Locate the cell with the specified text and output its (X, Y) center coordinate. 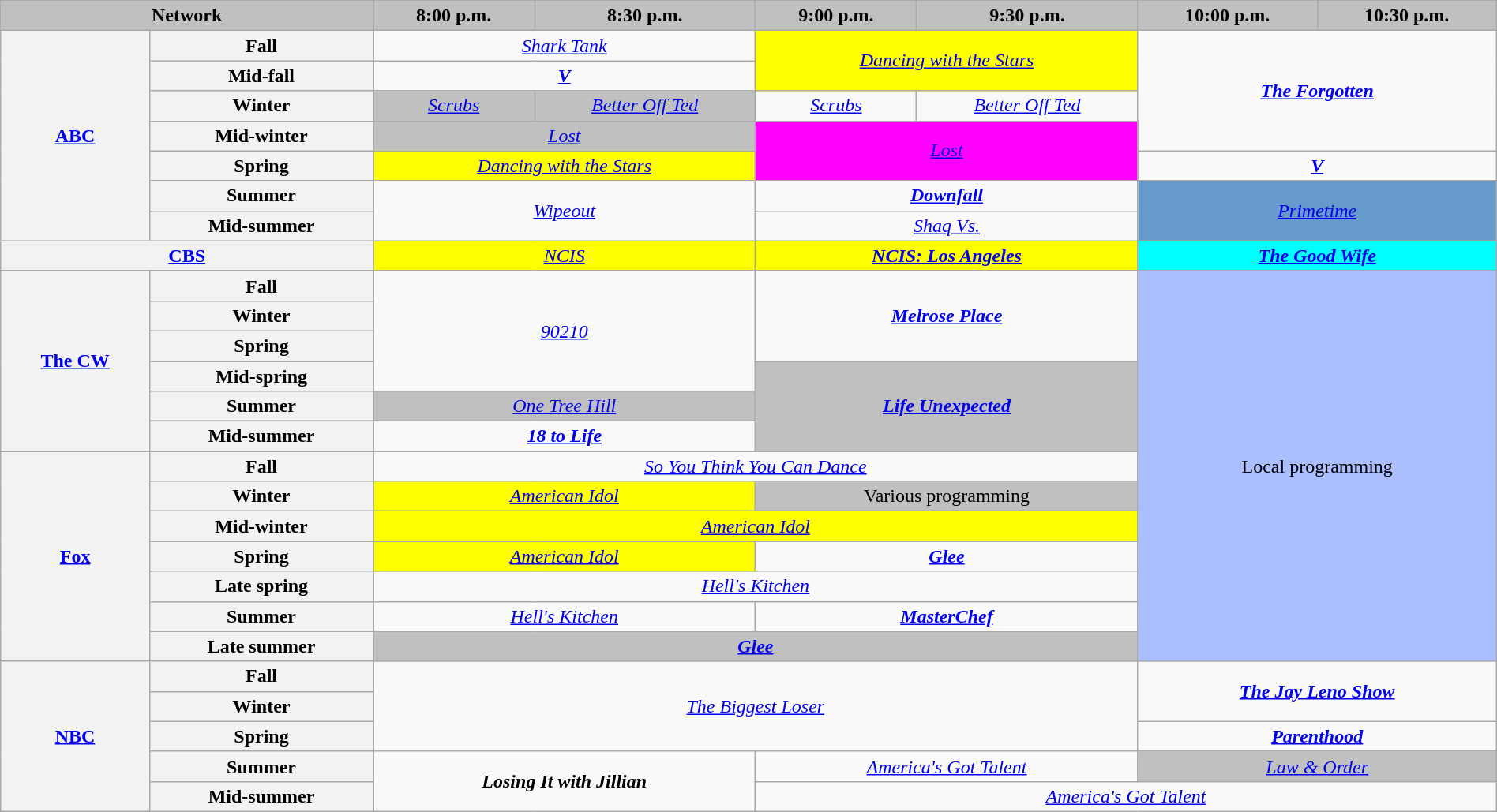
The Jay Leno Show (1317, 691)
8:30 p.m. (645, 16)
Life Unexpected (947, 406)
Network (187, 16)
Melrose Place (947, 316)
Losing It with Jillian (565, 781)
Local programming (1317, 466)
Law & Order (1317, 766)
Mid-spring (261, 376)
Fox (76, 556)
90210 (565, 331)
The Biggest Loser (756, 706)
Shark Tank (565, 46)
CBS (187, 256)
NBC (76, 736)
Wipeout (565, 211)
Mid-fall (261, 76)
NCIS (565, 256)
MasterChef (947, 616)
10:30 p.m. (1407, 16)
Various programming (947, 496)
10:00 p.m. (1227, 16)
One Tree Hill (565, 406)
Late summer (261, 646)
18 to Life (565, 436)
Late spring (261, 586)
The Forgotten (1317, 91)
Primetime (1317, 211)
NCIS: Los Angeles (947, 256)
ABC (76, 136)
Parenthood (1317, 736)
Shaq Vs. (947, 226)
8:00 p.m. (454, 16)
So You Think You Can Dance (756, 466)
The Good Wife (1317, 256)
The CW (76, 361)
9:30 p.m. (1027, 16)
Downfall (947, 196)
9:00 p.m. (836, 16)
